Scan for the cell matching the given text and deliver its [X, Y] coordinate at center. 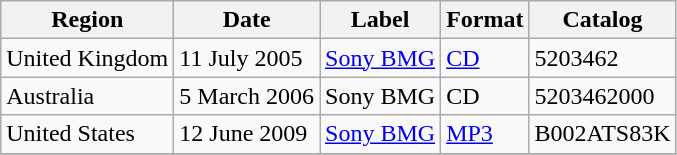
5 March 2006 [247, 96]
United States [88, 134]
5203462 [602, 58]
5203462000 [602, 96]
Format [485, 20]
12 June 2009 [247, 134]
MP3 [485, 134]
Australia [88, 96]
Date [247, 20]
United Kingdom [88, 58]
Region [88, 20]
B002ATS83K [602, 134]
Label [380, 20]
Catalog [602, 20]
11 July 2005 [247, 58]
